Detect which cell encompasses the target text, then output its (x, y) center coordinate. 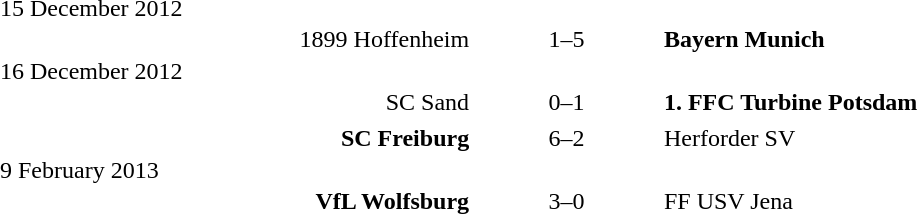
1–5 (566, 39)
6–2 (566, 139)
0–1 (566, 103)
